Determine the (x, y) coordinate at the center of the cell enclosing the given text.  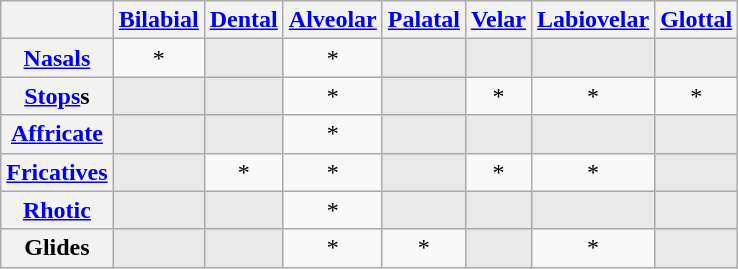
Fricatives (57, 172)
Palatal (424, 20)
Velar (498, 20)
Glottal (696, 20)
Dental (244, 20)
Affricate (57, 134)
Bilabial (158, 20)
Nasals (57, 58)
Rhotic (57, 210)
Alveolar (332, 20)
Stopss (57, 96)
Glides (57, 248)
Labiovelar (594, 20)
